Scan for the cell matching the given text and deliver its (x, y) coordinate at center. 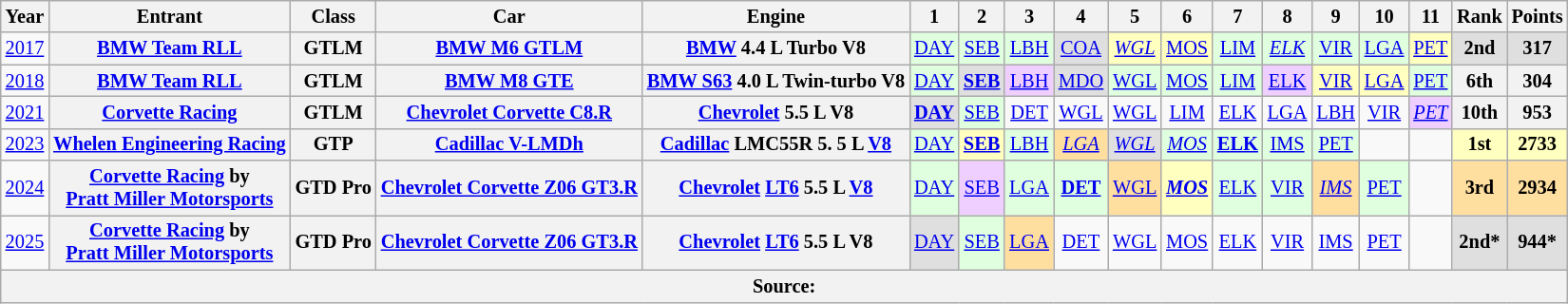
BMW M8 GTE (509, 81)
2017 (25, 48)
MDO (1081, 81)
Whelen Engineering Racing (169, 144)
BMW 4.4 L Turbo V8 (775, 48)
4 (1081, 16)
5 (1135, 16)
7 (1237, 16)
Corvette Racing (169, 112)
3 (1029, 16)
2021 (25, 112)
Car (509, 16)
1 (934, 16)
1st (1479, 144)
2 (982, 16)
BMW S63 4.0 L Twin-turbo V8 (775, 81)
Entrant (169, 16)
Chevrolet Corvette C8.R (509, 112)
2024 (25, 188)
3rd (1479, 188)
8 (1288, 16)
Year (25, 16)
2934 (1538, 188)
2025 (25, 242)
2018 (25, 81)
Points (1538, 16)
Engine (775, 16)
GTP (334, 144)
Class (334, 16)
6th (1479, 81)
COA (1081, 48)
Cadillac LMC55R 5. 5 L V8 (775, 144)
11 (1430, 16)
953 (1538, 112)
317 (1538, 48)
Cadillac V-LMDh (509, 144)
304 (1538, 81)
10th (1479, 112)
Chevrolet 5.5 L V8 (775, 112)
2nd (1479, 48)
Rank (1479, 16)
944* (1538, 242)
2023 (25, 144)
2nd* (1479, 242)
6 (1187, 16)
BMW M6 GTLM (509, 48)
Source: (785, 286)
10 (1385, 16)
2733 (1538, 144)
9 (1335, 16)
